Identify which cell holds the provided text, then report its [X, Y] central coordinate. 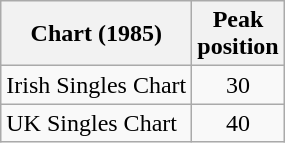
30 [238, 85]
40 [238, 123]
Chart (1985) [96, 34]
Irish Singles Chart [96, 85]
UK Singles Chart [96, 123]
Peakposition [238, 34]
